Search for the cell housing the specified text and yield its [x, y] center coordinate. 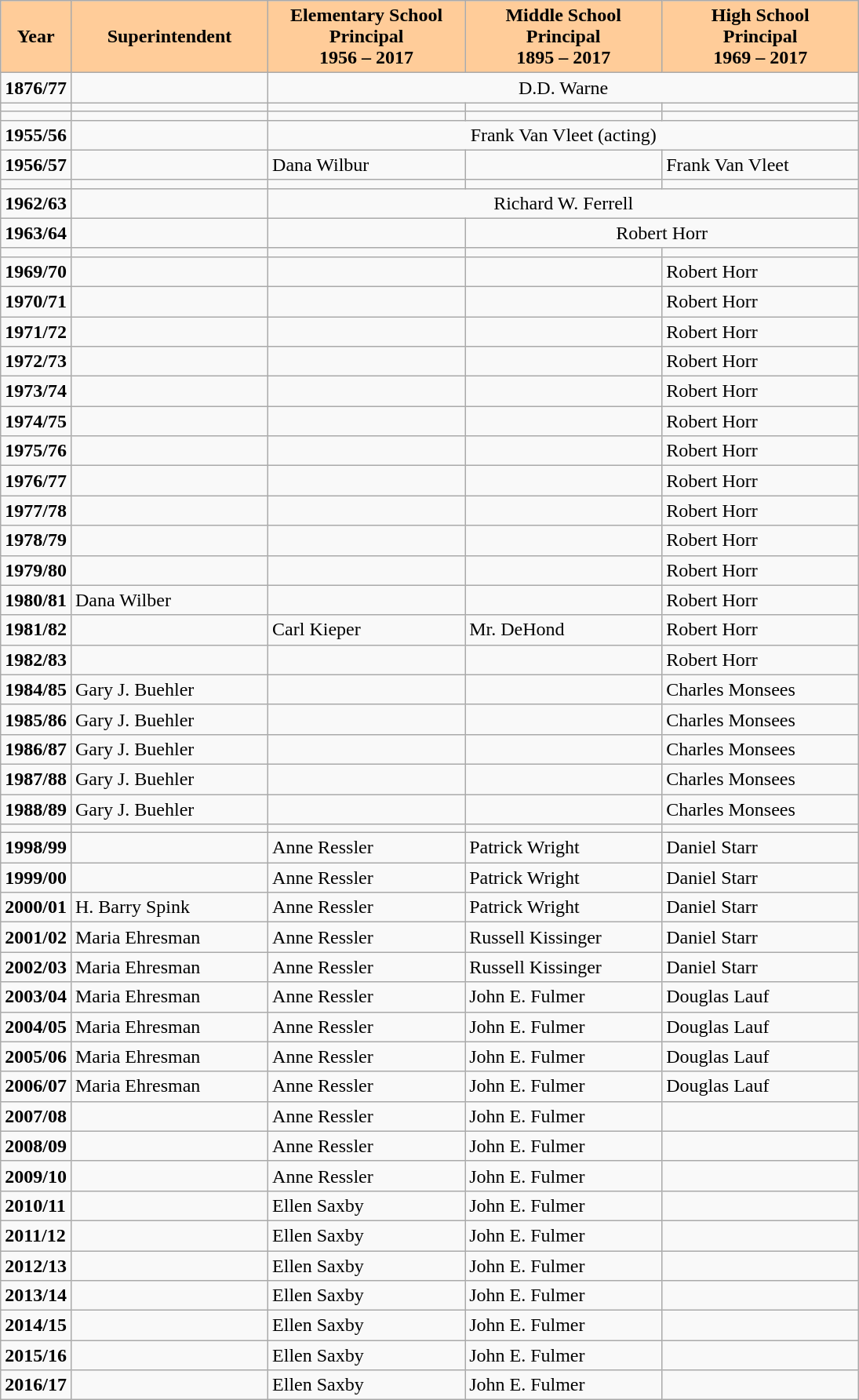
High SchoolPrincipal1969 – 2017 [761, 37]
Dana Wilbur [367, 165]
1988/89 [36, 809]
Middle SchoolPrincipal1895 – 2017 [563, 37]
1974/75 [36, 421]
2005/06 [36, 1056]
1969/70 [36, 271]
2016/17 [36, 1385]
2009/10 [36, 1176]
1984/85 [36, 689]
2014/15 [36, 1325]
1955/56 [36, 135]
2008/09 [36, 1146]
1981/82 [36, 630]
2013/14 [36, 1296]
2012/13 [36, 1265]
1971/72 [36, 332]
2015/16 [36, 1355]
1980/81 [36, 600]
2002/03 [36, 967]
1977/78 [36, 511]
1876/77 [36, 88]
D.D. Warne [563, 88]
1975/76 [36, 451]
1999/00 [36, 878]
1973/74 [36, 391]
2003/04 [36, 997]
Year [36, 37]
Elementary SchoolPrincipal1956 – 2017 [367, 37]
2006/07 [36, 1086]
1986/87 [36, 749]
1956/57 [36, 165]
Mr. DeHond [563, 630]
2007/08 [36, 1116]
1979/80 [36, 570]
1970/71 [36, 301]
2001/02 [36, 937]
1978/79 [36, 540]
Carl Kieper [367, 630]
Dana Wilber [169, 600]
1976/77 [36, 481]
1985/86 [36, 719]
1998/99 [36, 848]
1982/83 [36, 660]
Frank Van Vleet (acting) [563, 135]
2011/12 [36, 1235]
1963/64 [36, 233]
2000/01 [36, 907]
Frank Van Vleet [761, 165]
H. Barry Spink [169, 907]
1962/63 [36, 203]
1972/73 [36, 362]
2010/11 [36, 1205]
Richard W. Ferrell [563, 203]
1987/88 [36, 779]
2004/05 [36, 1027]
Superintendent [169, 37]
